Search for the cell housing the specified text and yield its [x, y] center coordinate. 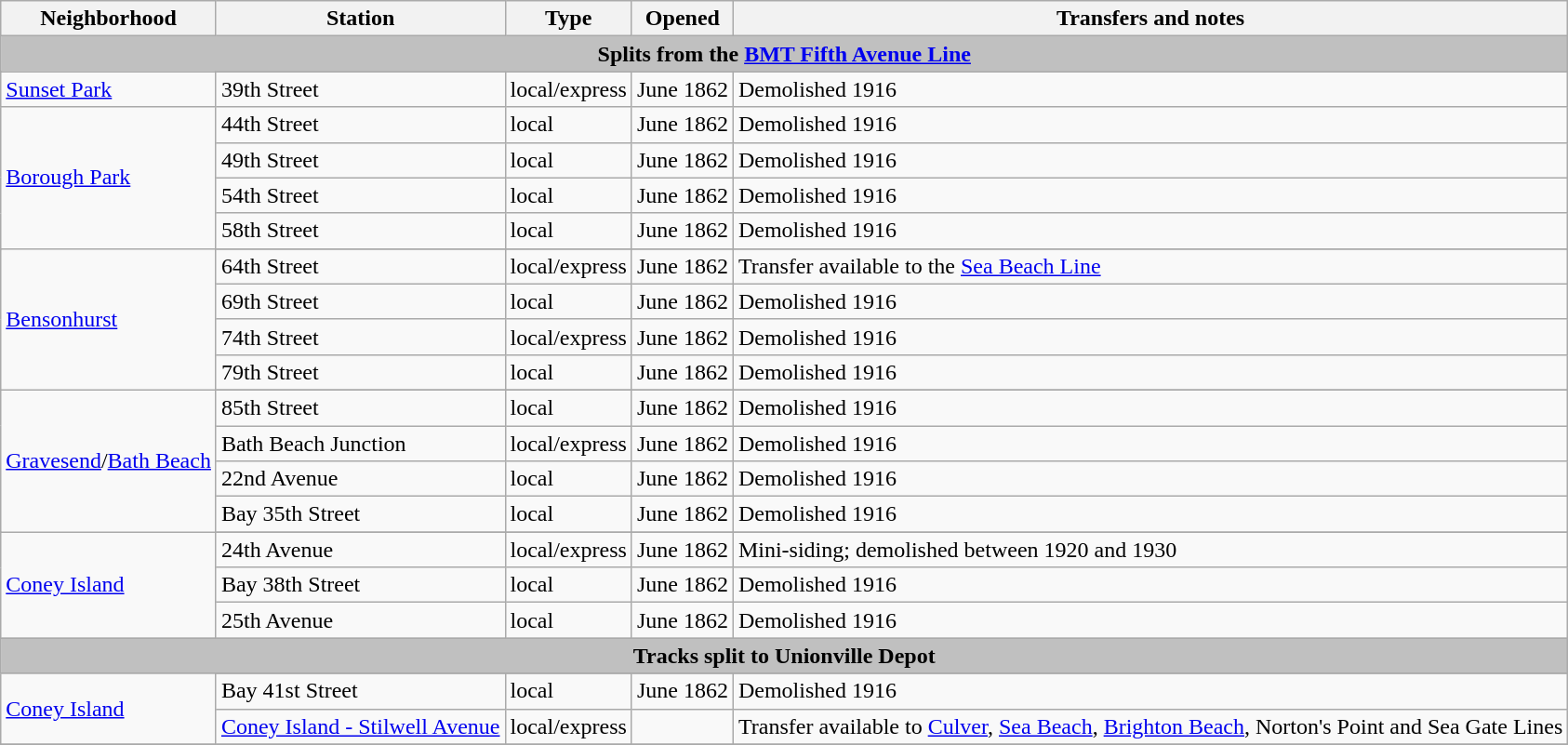
22nd Avenue [361, 479]
74th Street [361, 337]
Transfers and notes [1149, 19]
Station [361, 19]
Mini-siding; demolished between 1920 and 1930 [1149, 550]
Sunset Park [109, 89]
44th Street [361, 125]
64th Street [361, 266]
Borough Park [109, 178]
Bay 41st Street [361, 691]
Opened [683, 19]
Splits from the BMT Fifth Avenue Line [785, 54]
Type [568, 19]
24th Avenue [361, 550]
Transfer available to Culver, Sea Beach, Brighton Beach, Norton's Point and Sea Gate Lines [1149, 726]
Gravesend/Bath Beach [109, 460]
58th Street [361, 231]
Tracks split to Unionville Depot [785, 656]
79th Street [361, 372]
Transfer available to the Sea Beach Line [1149, 266]
Bay 38th Street [361, 585]
Bath Beach Junction [361, 444]
Bay 35th Street [361, 514]
85th Street [361, 407]
25th Avenue [361, 620]
Coney Island - Stilwell Avenue [361, 726]
54th Street [361, 195]
Neighborhood [109, 19]
69th Street [361, 301]
Bensonhurst [109, 319]
49th Street [361, 160]
39th Street [361, 89]
